Provide the (x, y) coordinate of the cell's center where the given text is located.  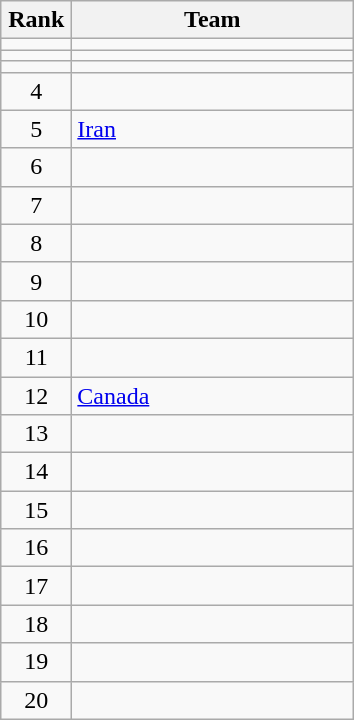
17 (36, 586)
19 (36, 662)
13 (36, 434)
7 (36, 205)
10 (36, 319)
15 (36, 510)
Canada (212, 395)
11 (36, 357)
16 (36, 548)
Iran (212, 129)
12 (36, 395)
6 (36, 167)
8 (36, 243)
20 (36, 700)
18 (36, 624)
4 (36, 91)
Rank (36, 20)
Team (212, 20)
9 (36, 281)
14 (36, 472)
5 (36, 129)
